Locate the cell with the specified text and output its [X, Y] center coordinate. 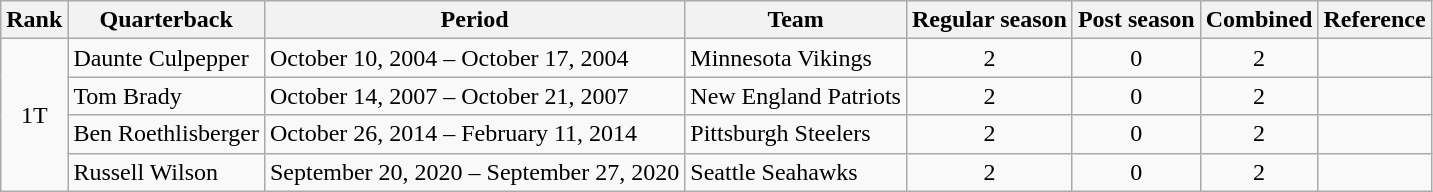
Daunte Culpepper [166, 58]
October 14, 2007 – October 21, 2007 [474, 96]
September 20, 2020 – September 27, 2020 [474, 172]
1T [34, 115]
Ben Roethlisberger [166, 134]
October 26, 2014 – February 11, 2014 [474, 134]
Regular season [989, 20]
Post season [1136, 20]
Tom Brady [166, 96]
Rank [34, 20]
Team [796, 20]
Seattle Seahawks [796, 172]
October 10, 2004 – October 17, 2004 [474, 58]
Combined [1259, 20]
Period [474, 20]
New England Patriots [796, 96]
Minnesota Vikings [796, 58]
Pittsburgh Steelers [796, 134]
Quarterback [166, 20]
Reference [1374, 20]
Russell Wilson [166, 172]
